Detect which cell encompasses the target text, then output its (x, y) center coordinate. 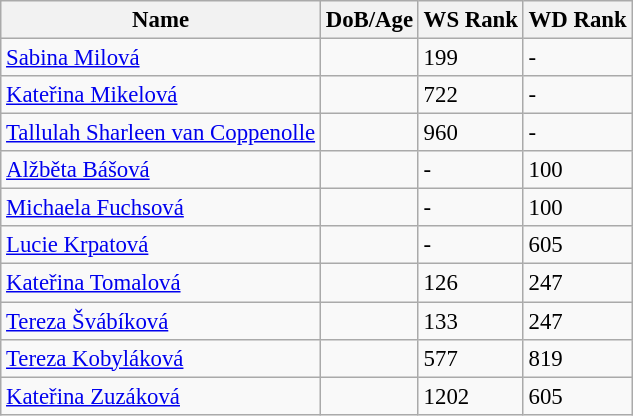
Michaela Fuchsová (161, 208)
199 (470, 58)
Tereza Kobyláková (161, 358)
Tereza Švábíková (161, 321)
Lucie Krpatová (161, 245)
Sabina Milová (161, 58)
819 (578, 358)
577 (470, 358)
WD Rank (578, 20)
Alžběta Bášová (161, 170)
960 (470, 133)
Kateřina Tomalová (161, 283)
133 (470, 321)
126 (470, 283)
1202 (470, 396)
Kateřina Zuzáková (161, 396)
DoB/Age (369, 20)
WS Rank (470, 20)
Tallulah Sharleen van Coppenolle (161, 133)
Kateřina Mikelová (161, 95)
722 (470, 95)
Name (161, 20)
